Find where the given text appears and provide that cell's center as (x, y) coordinate. 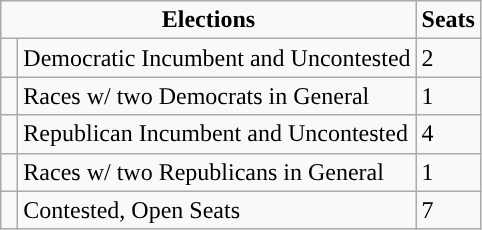
2 (448, 58)
Races w/ two Democrats in General (217, 96)
7 (448, 210)
Races w/ two Republicans in General (217, 172)
Democratic Incumbent and Uncontested (217, 58)
4 (448, 134)
Contested, Open Seats (217, 210)
Seats (448, 20)
Republican Incumbent and Uncontested (217, 134)
Elections (208, 20)
